Provide the (x, y) coordinate of the cell's center where the given text is located.  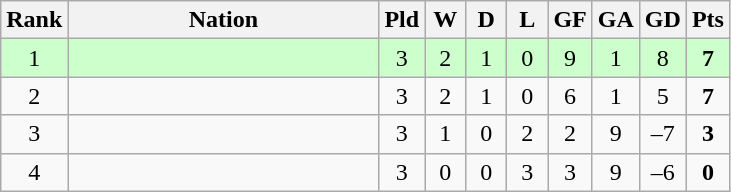
GD (662, 20)
–7 (662, 134)
Pts (708, 20)
6 (570, 96)
GA (616, 20)
L (528, 20)
Rank (34, 20)
5 (662, 96)
D (486, 20)
4 (34, 172)
W (446, 20)
8 (662, 58)
Nation (224, 20)
GF (570, 20)
Pld (402, 20)
–6 (662, 172)
